Search for the cell housing the specified text and yield its [X, Y] center coordinate. 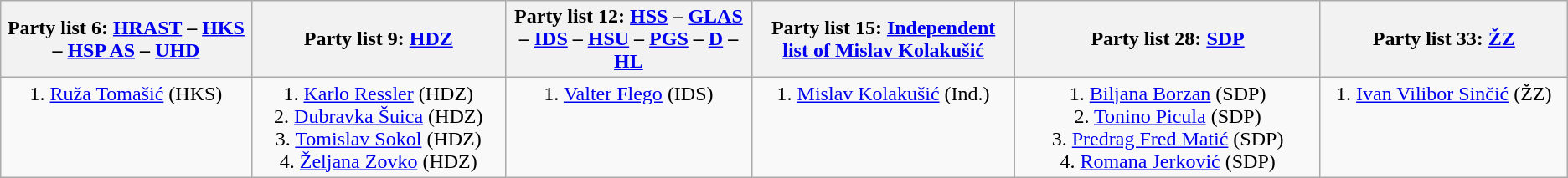
1. Karlo Ressler (HDZ) 2. Dubravka Šuica (HDZ) 3. Tomislav Sokol (HDZ) 4. Željana Zovko (HDZ) [379, 127]
Party list 28: SDP [1168, 39]
1. Biljana Borzan (SDP) 2. Tonino Picula (SDP) 3. Predrag Fred Matić (SDP) 4. Romana Jerković (SDP) [1168, 127]
1. Ivan Vilibor Sinčić (ŽZ) [1444, 127]
1. Valter Flego (IDS) [628, 127]
Party list 33: ŽZ [1444, 39]
Party list 6: HRAST – HKS – HSP AS – UHD [126, 39]
Party list 9: HDZ [379, 39]
Party list 15: Independent list of Mislav Kolakušić [883, 39]
1. Ruža Tomašić (HKS) [126, 127]
Party list 12: HSS – GLAS – IDS – HSU – PGS – D – HL [628, 39]
1. Mislav Kolakušić (Ind.) [883, 127]
